Determine the (x, y) coordinate at the center of the cell enclosing the given text.  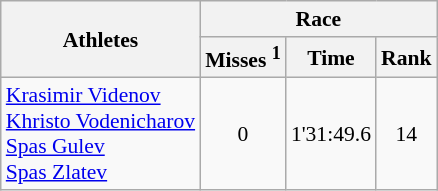
Misses 1 (243, 58)
Athletes (100, 40)
Rank (406, 58)
Time (331, 58)
1'31:49.6 (331, 134)
14 (406, 134)
Race (318, 19)
0 (243, 134)
Krasimir VidenovKhristo VodenicharovSpas GulevSpas Zlatev (100, 134)
